Locate the cell with the specified text and output its [X, Y] center coordinate. 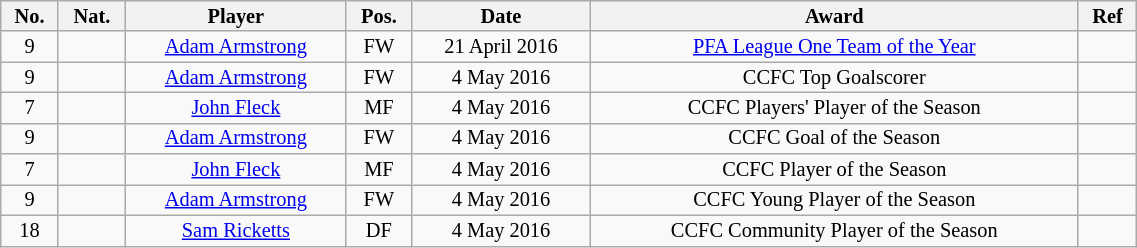
CCFC Community Player of the Season [834, 230]
Pos. [379, 16]
PFA League One Team of the Year [834, 46]
Award [834, 16]
21 April 2016 [501, 46]
CCFC Goal of the Season [834, 138]
DF [379, 230]
CCFC Players' Player of the Season [834, 108]
No. [30, 16]
CCFC Young Player of the Season [834, 200]
CCFC Top Goalscorer [834, 78]
Date [501, 16]
Sam Ricketts [236, 230]
Ref [1107, 16]
Nat. [92, 16]
18 [30, 230]
CCFC Player of the Season [834, 170]
Player [236, 16]
